Output the [X, Y] coordinate of the center of the cell containing the given text.  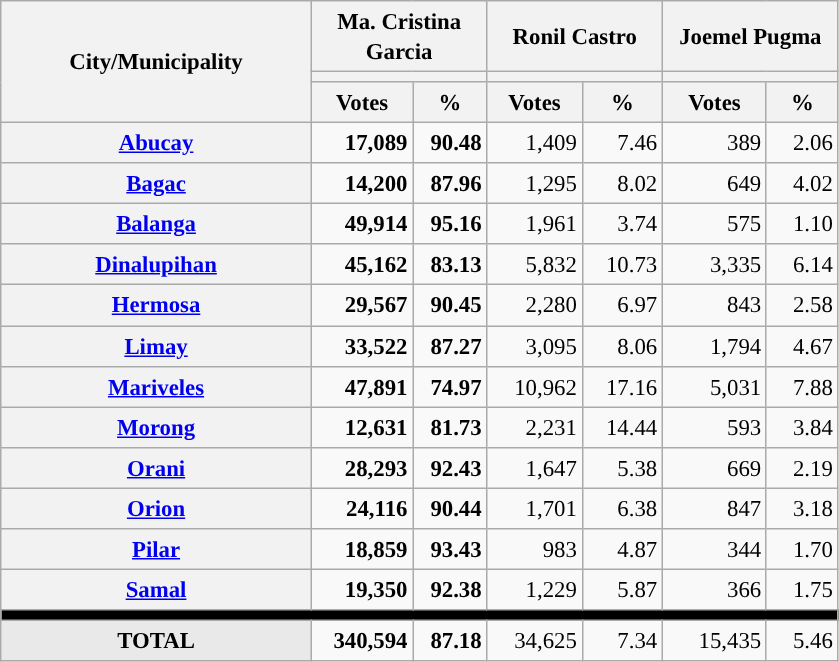
33,522 [362, 346]
81.73 [450, 428]
8.02 [622, 184]
3.84 [802, 428]
10,962 [534, 386]
Dinalupihan [156, 264]
Morong [156, 428]
5.87 [622, 590]
5.38 [622, 468]
Joemel Pugma [751, 36]
1,701 [534, 508]
74.97 [450, 386]
344 [715, 550]
6.14 [802, 264]
389 [715, 144]
4.02 [802, 184]
1,961 [534, 224]
83.13 [450, 264]
87.18 [450, 640]
7.88 [802, 386]
92.43 [450, 468]
Samal [156, 590]
847 [715, 508]
1.70 [802, 550]
1,229 [534, 590]
90.48 [450, 144]
340,594 [362, 640]
Abucay [156, 144]
7.46 [622, 144]
45,162 [362, 264]
Orion [156, 508]
Ma. Cristina Garcia [399, 36]
2.19 [802, 468]
6.97 [622, 306]
1,409 [534, 144]
1,295 [534, 184]
3.18 [802, 508]
2.06 [802, 144]
7.34 [622, 640]
TOTAL [156, 640]
2.58 [802, 306]
843 [715, 306]
1,647 [534, 468]
1,794 [715, 346]
12,631 [362, 428]
575 [715, 224]
City/Municipality [156, 62]
2,280 [534, 306]
93.43 [450, 550]
87.27 [450, 346]
Orani [156, 468]
5.46 [802, 640]
1.75 [802, 590]
95.16 [450, 224]
593 [715, 428]
87.96 [450, 184]
18,859 [362, 550]
19,350 [362, 590]
49,914 [362, 224]
6.38 [622, 508]
92.38 [450, 590]
1.10 [802, 224]
17.16 [622, 386]
5,832 [534, 264]
649 [715, 184]
Hermosa [156, 306]
Balanga [156, 224]
Bagac [156, 184]
5,031 [715, 386]
17,089 [362, 144]
47,891 [362, 386]
2,231 [534, 428]
10.73 [622, 264]
29,567 [362, 306]
8.06 [622, 346]
3,095 [534, 346]
983 [534, 550]
90.44 [450, 508]
4.87 [622, 550]
14.44 [622, 428]
Ronil Castro [575, 36]
Pilar [156, 550]
34,625 [534, 640]
3.74 [622, 224]
3,335 [715, 264]
366 [715, 590]
24,116 [362, 508]
28,293 [362, 468]
14,200 [362, 184]
669 [715, 468]
Mariveles [156, 386]
90.45 [450, 306]
4.67 [802, 346]
Limay [156, 346]
15,435 [715, 640]
